Return the (x, y) coordinate for the center point of the cell that contains the specified text.  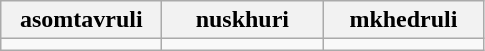
asomtavruli (82, 20)
nuskhuri (242, 20)
mkhedruli (404, 20)
